Capture the cell that displays the provided text and extract its (X, Y) central coordinate. 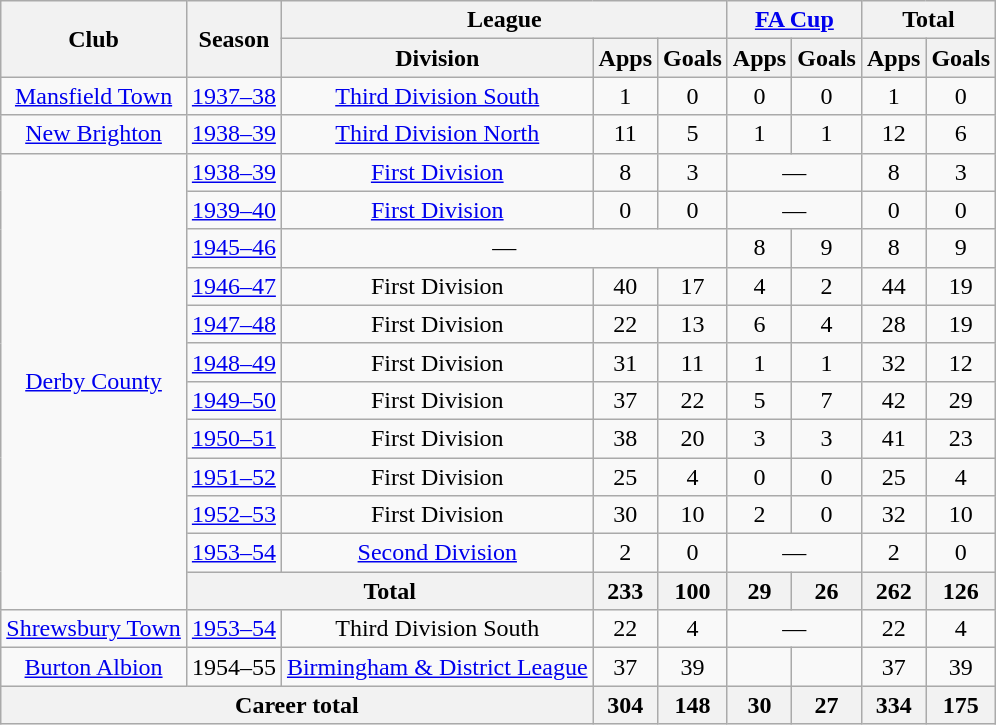
100 (693, 591)
27 (827, 705)
Second Division (437, 553)
1950–51 (234, 438)
233 (625, 591)
40 (625, 286)
1951–52 (234, 477)
Mansfield Town (94, 96)
Career total (297, 705)
20 (693, 438)
1946–47 (234, 286)
44 (893, 286)
Shrewsbury Town (94, 629)
1945–46 (234, 248)
1948–49 (234, 362)
126 (961, 591)
262 (893, 591)
38 (625, 438)
31 (625, 362)
23 (961, 438)
Club (94, 39)
Third Division North (437, 134)
41 (893, 438)
1952–53 (234, 515)
Derby County (94, 382)
42 (893, 400)
League (504, 20)
148 (693, 705)
Birmingham & District League (437, 667)
Division (437, 58)
334 (893, 705)
Burton Albion (94, 667)
17 (693, 286)
1939–40 (234, 210)
7 (827, 400)
26 (827, 591)
13 (693, 324)
175 (961, 705)
1949–50 (234, 400)
FA Cup (794, 20)
1947–48 (234, 324)
Season (234, 39)
New Brighton (94, 134)
1954–55 (234, 667)
1937–38 (234, 96)
28 (893, 324)
304 (625, 705)
